For the text-containing cell, return its midpoint in (x, y) coordinate format. 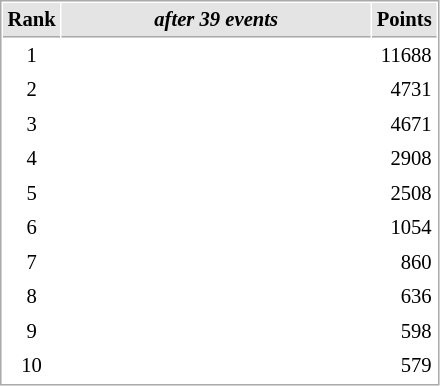
Points (404, 20)
1054 (404, 228)
860 (404, 262)
598 (404, 332)
4 (32, 158)
9 (32, 332)
3 (32, 124)
2 (32, 90)
1 (32, 56)
Rank (32, 20)
7 (32, 262)
2908 (404, 158)
5 (32, 194)
after 39 events (216, 20)
10 (32, 366)
2508 (404, 194)
4671 (404, 124)
579 (404, 366)
11688 (404, 56)
4731 (404, 90)
6 (32, 228)
636 (404, 296)
8 (32, 296)
